Capture the cell that displays the provided text and extract its [x, y] central coordinate. 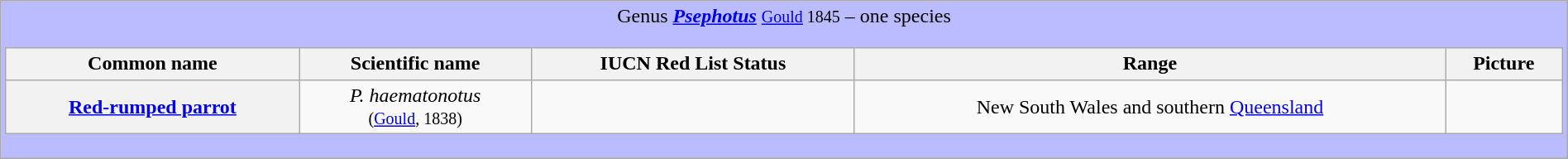
P. haematonotus (Gould, 1838) [415, 106]
Picture [1503, 64]
New South Wales and southern Queensland [1150, 106]
Common name [152, 64]
Red-rumped parrot [152, 106]
Range [1150, 64]
Scientific name [415, 64]
IUCN Red List Status [693, 64]
